Find where the given text appears and provide that cell's center as [X, Y] coordinate. 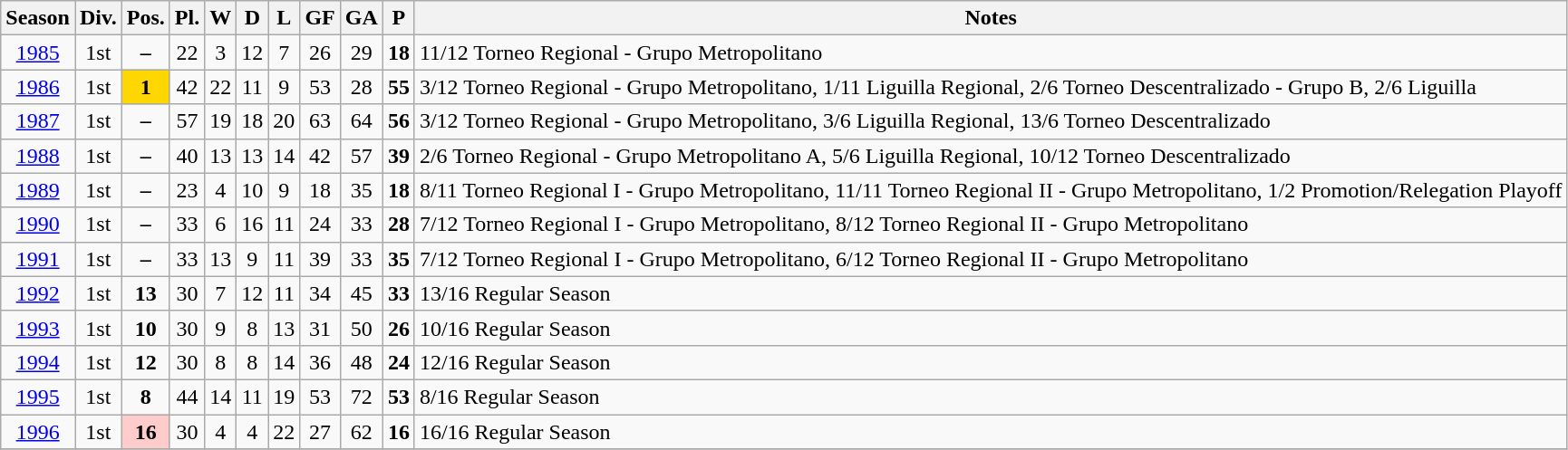
8/11 Torneo Regional I - Grupo Metropolitano, 11/11 Torneo Regional II - Grupo Metropolitano, 1/2 Promotion/Relegation Playoff [991, 190]
72 [361, 397]
1986 [38, 87]
3/12 Torneo Regional - Grupo Metropolitano, 3/6 Liguilla Regional, 13/6 Torneo Descentralizado [991, 121]
L [285, 18]
D [252, 18]
31 [320, 328]
Div. [98, 18]
29 [361, 53]
2/6 Torneo Regional - Grupo Metropolitano A, 5/6 Liguilla Regional, 10/12 Torneo Descentralizado [991, 156]
20 [285, 121]
16/16 Regular Season [991, 432]
1987 [38, 121]
7/12 Torneo Regional I - Grupo Metropolitano, 8/12 Torneo Regional II - Grupo Metropolitano [991, 225]
Pos. [145, 18]
12/16 Regular Season [991, 362]
13/16 Regular Season [991, 293]
Pl. [187, 18]
48 [361, 362]
1989 [38, 190]
GA [361, 18]
62 [361, 432]
W [221, 18]
1993 [38, 328]
64 [361, 121]
1990 [38, 225]
1996 [38, 432]
6 [221, 225]
1985 [38, 53]
34 [320, 293]
3/12 Torneo Regional - Grupo Metropolitano, 1/11 Liguilla Regional, 2/6 Torneo Descentralizado - Grupo B, 2/6 Liguilla [991, 87]
56 [399, 121]
11/12 Torneo Regional - Grupo Metropolitano [991, 53]
1988 [38, 156]
1 [145, 87]
Season [38, 18]
45 [361, 293]
27 [320, 432]
63 [320, 121]
1992 [38, 293]
1991 [38, 259]
55 [399, 87]
Notes [991, 18]
7/12 Torneo Regional I - Grupo Metropolitano, 6/12 Torneo Regional II - Grupo Metropolitano [991, 259]
3 [221, 53]
1995 [38, 397]
1994 [38, 362]
P [399, 18]
GF [320, 18]
10/16 Regular Season [991, 328]
23 [187, 190]
40 [187, 156]
8/16 Regular Season [991, 397]
44 [187, 397]
50 [361, 328]
36 [320, 362]
